Capture the cell that displays the provided text and extract its [x, y] central coordinate. 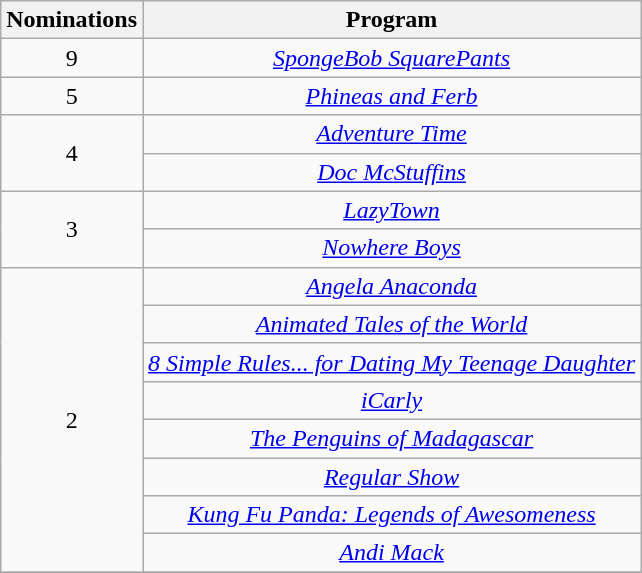
The Penguins of Madagascar [391, 438]
9 [72, 58]
Doc McStuffins [391, 172]
Animated Tales of the World [391, 324]
5 [72, 96]
LazyTown [391, 210]
Nowhere Boys [391, 248]
Program [391, 20]
SpongeBob SquarePants [391, 58]
3 [72, 229]
Phineas and Ferb [391, 96]
2 [72, 419]
iCarly [391, 400]
Regular Show [391, 477]
4 [72, 153]
8 Simple Rules... for Dating My Teenage Daughter [391, 362]
Adventure Time [391, 134]
Andi Mack [391, 553]
Angela Anaconda [391, 286]
Nominations [72, 20]
Kung Fu Panda: Legends of Awesomeness [391, 515]
